From the cell containing the given text, extract its center point as [x, y] coordinate. 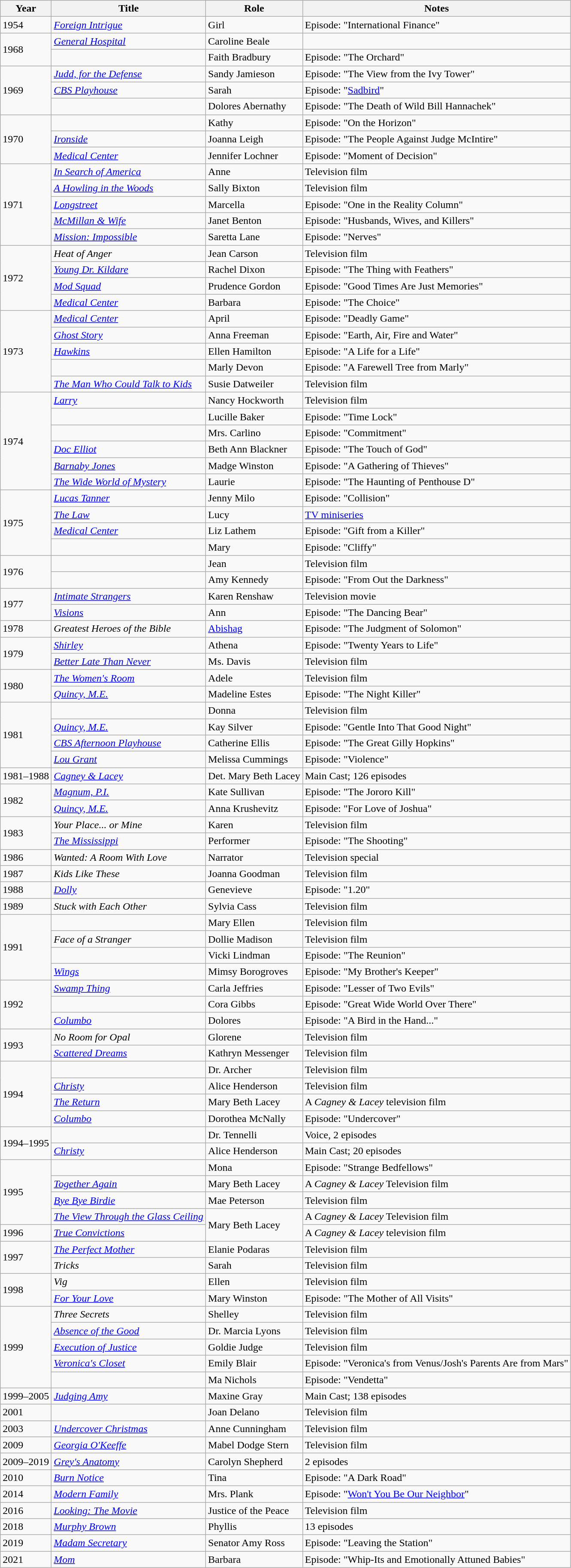
Ellen [254, 1282]
2009 [26, 1445]
2010 [26, 1478]
Narrator [254, 857]
Grey's Anatomy [129, 1461]
1972 [26, 278]
The View Through the Glass Ceiling [129, 1216]
Adele [254, 678]
Episode: "On the Horizon" [437, 123]
The Law [129, 515]
Marly Devon [254, 368]
Longstreet [129, 205]
Scattered Dreams [129, 1053]
Mary Ellen [254, 923]
Madge Winston [254, 465]
Main Cast; 20 episodes [437, 1151]
Episode: "International Finance" [437, 25]
Episode: "Good Times Are Just Memories" [437, 286]
Anne Cunningham [254, 1429]
Faith Bradbury [254, 57]
Glorene [254, 1037]
1982 [26, 800]
Liz Lathem [254, 531]
1979 [26, 653]
Episode: "Vendetta" [437, 1380]
Justice of the Peace [254, 1510]
1999 [26, 1347]
Foreign Intrigue [129, 25]
Main Cast; 138 episodes [437, 1396]
1994–1995 [26, 1143]
Modern Family [129, 1494]
Mom [129, 1559]
Emily Blair [254, 1363]
Episode: "1.20" [437, 890]
Barnaby Jones [129, 465]
Dr. Archer [254, 1070]
Joan Delano [254, 1412]
Episode: "A Gathering of Thieves" [437, 465]
Ghost Story [129, 335]
Mrs. Carlino [254, 433]
1999–2005 [26, 1396]
Elanie Podaras [254, 1249]
Episode: "A Life for a Life" [437, 351]
Joanna Leigh [254, 139]
Episode: "The People Against Judge McIntire" [437, 139]
2 episodes [437, 1461]
Anna Krushevitz [254, 808]
1988 [26, 890]
Phyllis [254, 1527]
1981–1988 [26, 776]
Episode: "Veronica's from Venus/Josh's Parents Are from Mars" [437, 1363]
1993 [26, 1045]
Together Again [129, 1184]
General Hospital [129, 41]
Dr. Marcia Lyons [254, 1331]
Mona [254, 1167]
Vig [129, 1282]
Jennifer Lochner [254, 155]
Jenny Milo [254, 498]
Nancy Hockworth [254, 400]
Swamp Thing [129, 988]
Saretta Lane [254, 237]
Jean Carson [254, 253]
Visions [129, 612]
Dollie Madison [254, 939]
Episode: "Sadbird" [437, 90]
True Convictions [129, 1233]
2003 [26, 1429]
1977 [26, 604]
Magnum, P.I. [129, 792]
1994 [26, 1094]
Episode: "Strange Bedfellows" [437, 1167]
Episode: "The Death of Wild Bill Hannachek" [437, 106]
Cora Gibbs [254, 1004]
Ms. Davis [254, 661]
Bye Bye Birdie [129, 1200]
Hawkins [129, 351]
Episode: "The Mother of All Visits" [437, 1298]
Episode: "Whip-Its and Emotionally Attuned Babies" [437, 1559]
Shirley [129, 645]
The Perfect Mother [129, 1249]
Rachel Dixon [254, 270]
Lucy [254, 515]
1980 [26, 686]
Episode: "Moment of Decision" [437, 155]
Television special [437, 857]
Year [26, 9]
Cagney & Lacey [129, 776]
Kate Sullivan [254, 792]
Tina [254, 1478]
Goldie Judge [254, 1347]
Kathryn Messenger [254, 1053]
Murphy Brown [129, 1527]
Episode: "Twenty Years to Life" [437, 645]
Joanna Goodman [254, 874]
Stuck with Each Other [129, 906]
Dorothea McNally [254, 1119]
Episode: "The View from the Ivy Tower" [437, 74]
13 episodes [437, 1527]
1991 [26, 947]
Role [254, 9]
Episode: "One in the Reality Column" [437, 205]
Episode: "The Jororo Kill" [437, 792]
Genevieve [254, 890]
Episode: "Lesser of Two Evils" [437, 988]
Kids Like These [129, 874]
1968 [26, 49]
Lou Grant [129, 760]
1969 [26, 90]
Anna Freeman [254, 335]
2016 [26, 1510]
TV miniseries [437, 515]
Catherine Ellis [254, 743]
Anne [254, 172]
Wanted: A Room With Love [129, 857]
Episode: "The Thing with Feathers" [437, 270]
Dolly [129, 890]
April [254, 319]
Intimate Strangers [129, 596]
Execution of Justice [129, 1347]
Sandy Jamieson [254, 74]
Episode: "For Love of Joshua" [437, 808]
Episode: "The Shooting" [437, 841]
For Your Love [129, 1298]
Episode: "Commitment" [437, 433]
Karen [254, 825]
No Room for Opal [129, 1037]
Lucille Baker [254, 416]
Episode: "A Bird in the Hand..." [437, 1021]
1976 [26, 572]
Episode: "Gentle Into That Good Night" [437, 727]
Judging Amy [129, 1396]
Episode: "The Touch of God" [437, 449]
Madam Secretary [129, 1543]
Episode: "Won't You Be Our Neighbor" [437, 1494]
Episode: "Leaving the Station" [437, 1543]
Carolyn Shepherd [254, 1461]
1971 [26, 204]
McMillan & Wife [129, 221]
Young Dr. Kildare [129, 270]
Athena [254, 645]
Mary Winston [254, 1298]
1986 [26, 857]
Your Place... or Mine [129, 825]
CBS Playhouse [129, 90]
Looking: The Movie [129, 1510]
Georgia O'Keeffe [129, 1445]
Susie Datweiler [254, 384]
Carla Jeffries [254, 988]
Episode: "Violence" [437, 760]
Episode: "My Brother's Keeper" [437, 971]
The Return [129, 1102]
Burn Notice [129, 1478]
Episode: "From Out the Darkness" [437, 580]
Wings [129, 971]
Abishag [254, 629]
Episode: "A Farewell Tree from Marly" [437, 368]
Mimsy Borogroves [254, 971]
Laurie [254, 482]
Episode: "The Choice" [437, 302]
1974 [26, 441]
Jean [254, 564]
CBS Afternoon Playhouse [129, 743]
Episode: "Husbands, Wives, and Killers" [437, 221]
Maxine Gray [254, 1396]
2021 [26, 1559]
Undercover Christmas [129, 1429]
Judd, for the Defense [129, 74]
Caroline Beale [254, 41]
Episode: "The Haunting of Penthouse D" [437, 482]
Doc Elliot [129, 449]
Lucas Tanner [129, 498]
1992 [26, 1004]
Better Late Than Never [129, 661]
In Search of America [129, 172]
1981 [26, 735]
Greatest Heroes of the Bible [129, 629]
Episode: "Time Lock" [437, 416]
2009–2019 [26, 1461]
Voice, 2 episodes [437, 1135]
2001 [26, 1412]
1970 [26, 139]
1954 [26, 25]
Episode: "The Orchard" [437, 57]
Dolores Abernathy [254, 106]
Episode: "The Great Gilly Hopkins" [437, 743]
1997 [26, 1257]
Girl [254, 25]
Mae Peterson [254, 1200]
Mrs. Plank [254, 1494]
Episode: "Gift from a Killer" [437, 531]
Donna [254, 710]
Kathy [254, 123]
2014 [26, 1494]
Absence of the Good [129, 1331]
Kay Silver [254, 727]
Mabel Dodge Stern [254, 1445]
Three Secrets [129, 1315]
Melissa Cummings [254, 760]
2018 [26, 1527]
Episode: "Undercover" [437, 1119]
Heat of Anger [129, 253]
1973 [26, 351]
Mission: Impossible [129, 237]
1983 [26, 833]
Mod Squad [129, 286]
Ellen Hamilton [254, 351]
Performer [254, 841]
Title [129, 9]
The Man Who Could Talk to Kids [129, 384]
Television movie [437, 596]
Episode: "A Dark Road" [437, 1478]
Prudence Gordon [254, 286]
Dolores [254, 1021]
1975 [26, 523]
1989 [26, 906]
Episode: "Earth, Air, Fire and Water" [437, 335]
The Wide World of Mystery [129, 482]
Tricks [129, 1266]
Ma Nichols [254, 1380]
1998 [26, 1290]
Mary [254, 547]
Episode: "The Dancing Bear" [437, 612]
1995 [26, 1192]
Face of a Stranger [129, 939]
Episode: "Nerves" [437, 237]
Dr. Tennelli [254, 1135]
The Women's Room [129, 678]
Larry [129, 400]
Janet Benton [254, 221]
Notes [437, 9]
Beth Ann Blackner [254, 449]
Amy Kennedy [254, 580]
A Howling in the Woods [129, 188]
Karen Renshaw [254, 596]
Main Cast; 126 episodes [437, 776]
1996 [26, 1233]
Marcella [254, 205]
Episode: "Collision" [437, 498]
Episode: "The Judgment of Solomon" [437, 629]
Veronica's Closet [129, 1363]
Det. Mary Beth Lacey [254, 776]
Madeline Estes [254, 694]
Ironside [129, 139]
The Mississippi [129, 841]
Episode: "Deadly Game" [437, 319]
Sylvia Cass [254, 906]
Vicki Lindman [254, 955]
Episode: "Great Wide World Over There" [437, 1004]
2019 [26, 1543]
Episode: "The Reunion" [437, 955]
Episode: "The Night Killer" [437, 694]
Sally Bixton [254, 188]
Ann [254, 612]
Episode: "Cliffy" [437, 547]
1978 [26, 629]
1987 [26, 874]
Shelley [254, 1315]
Senator Amy Ross [254, 1543]
